Capture the cell that displays the provided text and extract its [x, y] central coordinate. 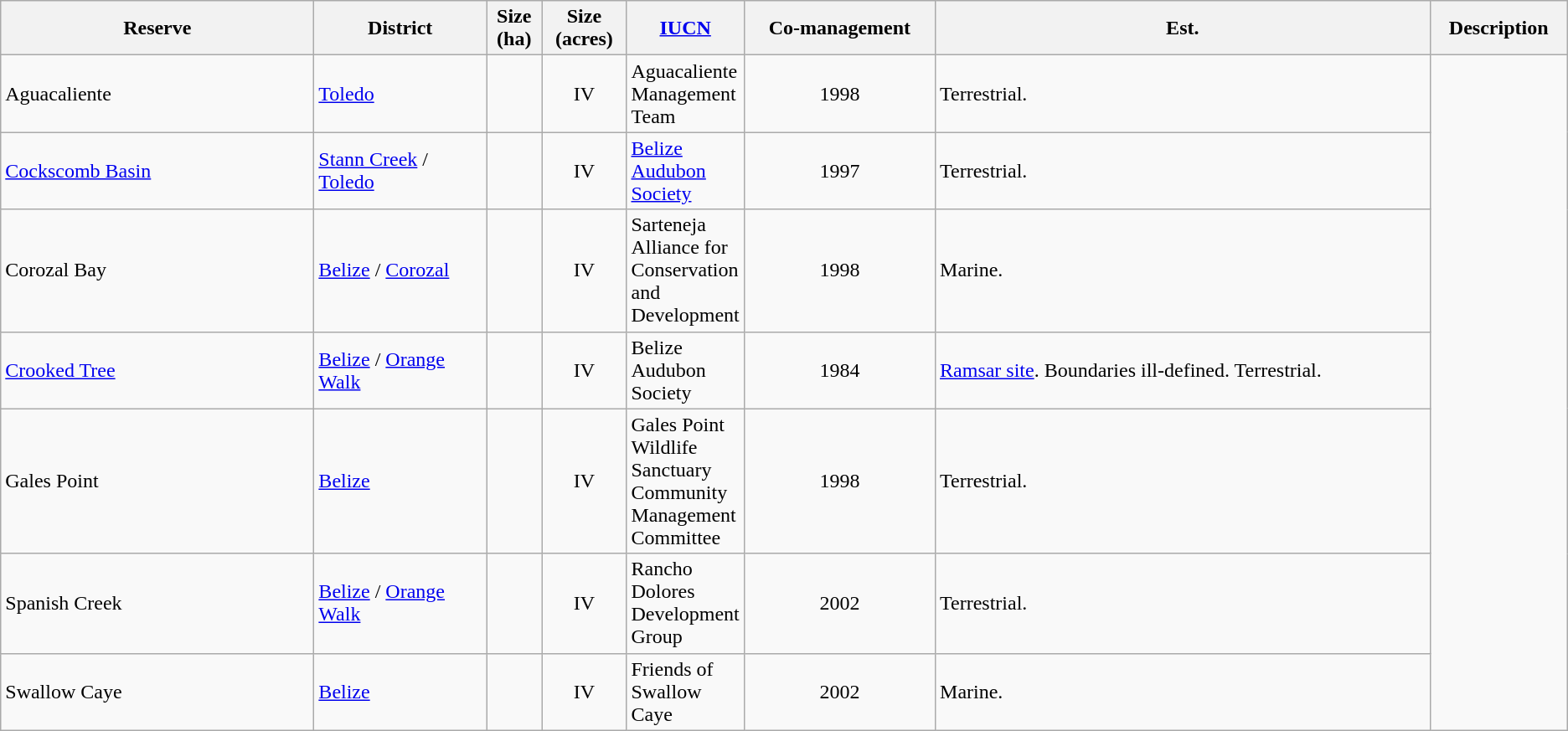
Crooked Tree [157, 370]
Description [1498, 28]
District [400, 28]
Gales Point Wildlife Sanctuary Community Management Committee [685, 481]
Size(ha) [514, 28]
Ramsar site. Boundaries ill-defined. Terrestrial. [1183, 370]
IUCN [685, 28]
Co-management [839, 28]
Reserve [157, 28]
Corozal Bay [157, 270]
Spanish Creek [157, 603]
Sarteneja Alliance for Conservation and Development [685, 270]
1984 [839, 370]
Stann Creek / Toledo [400, 171]
Gales Point [157, 481]
Rancho Dolores Development Group [685, 603]
Swallow Caye [157, 692]
Belize / Corozal [400, 270]
Cockscomb Basin [157, 171]
Size(acres) [585, 28]
1997 [839, 171]
Friends of Swallow Caye [685, 692]
Aguacaliente Management Team [685, 94]
Toledo [400, 94]
Est. [1183, 28]
Aguacaliente [157, 94]
